Return (X, Y) of the center of cell containing provided text 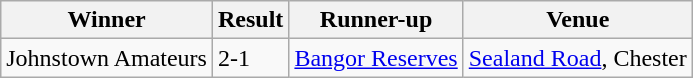
2-1 (250, 58)
Bangor Reserves (376, 58)
Result (250, 20)
Runner-up (376, 20)
Johnstown Amateurs (107, 58)
Venue (578, 20)
Sealand Road, Chester (578, 58)
Winner (107, 20)
